Return [x, y] of the center of cell containing provided text 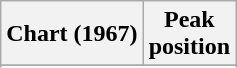
Chart (1967) [72, 34]
Peakposition [189, 34]
